Detect which cell encompasses the target text, then output its (X, Y) center coordinate. 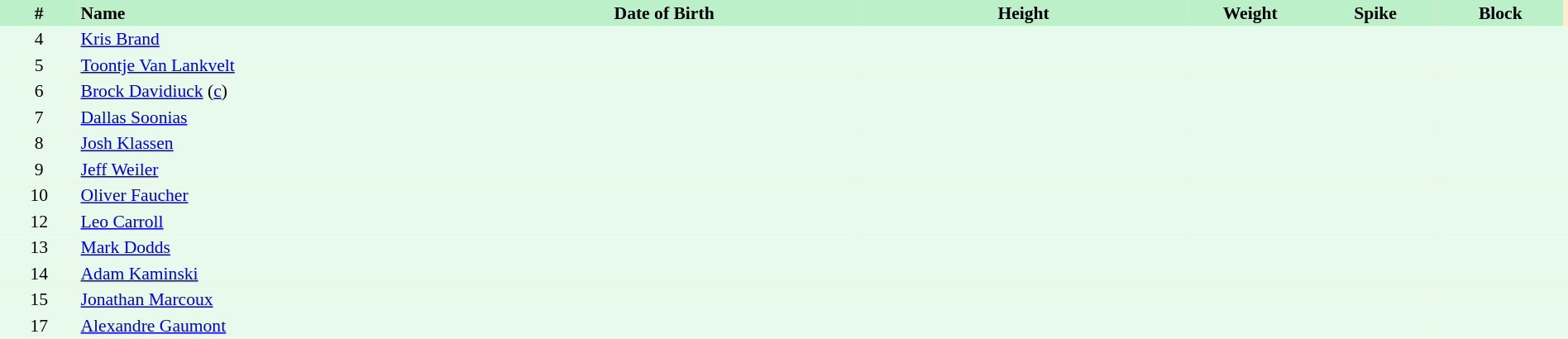
Jeff Weiler (273, 169)
14 (39, 274)
Mark Dodds (273, 248)
Toontje Van Lankvelt (273, 65)
Block (1500, 13)
Adam Kaminski (273, 274)
Alexandre Gaumont (273, 326)
Spike (1374, 13)
Jonathan Marcoux (273, 299)
5 (39, 65)
9 (39, 169)
15 (39, 299)
7 (39, 117)
Weight (1250, 13)
17 (39, 326)
Leo Carroll (273, 222)
13 (39, 248)
Height (1024, 13)
Name (273, 13)
12 (39, 222)
Dallas Soonias (273, 117)
Oliver Faucher (273, 195)
10 (39, 195)
Brock Davidiuck (c) (273, 91)
Josh Klassen (273, 144)
8 (39, 144)
6 (39, 91)
Kris Brand (273, 40)
Date of Birth (664, 13)
# (39, 13)
4 (39, 40)
